Identify which cell holds the provided text, then report its [X, Y] central coordinate. 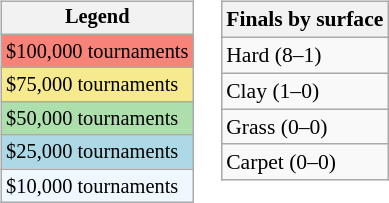
$75,000 tournaments [97, 85]
Legend [97, 18]
Grass (0–0) [304, 127]
$100,000 tournaments [97, 51]
$50,000 tournaments [97, 119]
$10,000 tournaments [97, 186]
Clay (1–0) [304, 91]
$25,000 tournaments [97, 152]
Hard (8–1) [304, 55]
Carpet (0–0) [304, 162]
Finals by surface [304, 20]
